Pinpoint the cell where the given text exists, returning its [x, y] midpoint coordinate. 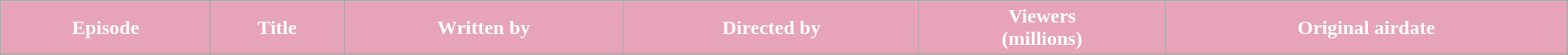
Original airdate [1366, 28]
Title [278, 28]
Directed by [771, 28]
Episode [106, 28]
Viewers(millions) [1042, 28]
Written by [485, 28]
